Extract the (X, Y) coordinate from the center of the cell holding the provided text.  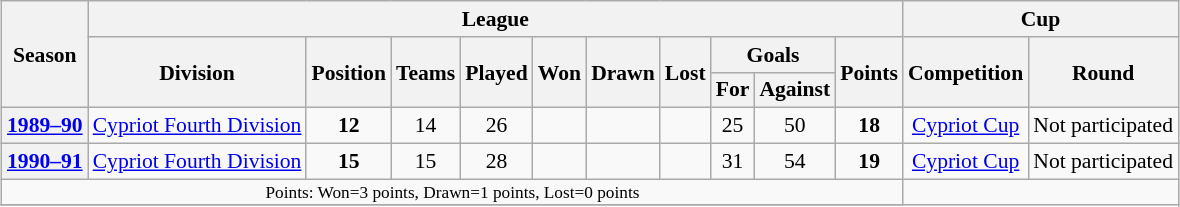
League (496, 19)
25 (733, 126)
Round (1103, 72)
For (733, 90)
1990–91 (45, 162)
Division (198, 72)
Teams (426, 72)
26 (496, 126)
54 (794, 162)
12 (348, 126)
Competition (966, 72)
Points: Won=3 points, Drawn=1 points, Lost=0 points (452, 192)
19 (869, 162)
Drawn (623, 72)
Played (496, 72)
Cup (1040, 19)
Lost (686, 72)
Position (348, 72)
Won (560, 72)
Season (45, 54)
Against (794, 90)
Points (869, 72)
18 (869, 126)
1989–90 (45, 126)
28 (496, 162)
50 (794, 126)
Goals (774, 55)
14 (426, 126)
31 (733, 162)
